Return the (X, Y) coordinate for the center point of the cell that contains the specified text.  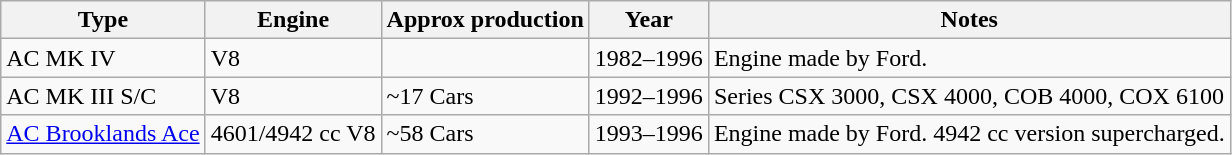
Notes (969, 20)
Series CSX 3000, CSX 4000, COB 4000, COX 6100 (969, 96)
1992–1996 (648, 96)
Engine made by Ford. 4942 cc version supercharged. (969, 134)
Engine made by Ford. (969, 58)
Year (648, 20)
AC Brooklands Ace (103, 134)
1982–1996 (648, 58)
AC MK IV (103, 58)
AC MK III S/C (103, 96)
1993–1996 (648, 134)
Engine (293, 20)
Type (103, 20)
~17 Cars (485, 96)
4601/4942 cc V8 (293, 134)
Approx production (485, 20)
~58 Cars (485, 134)
